Identify which cell holds the provided text, then report its [X, Y] central coordinate. 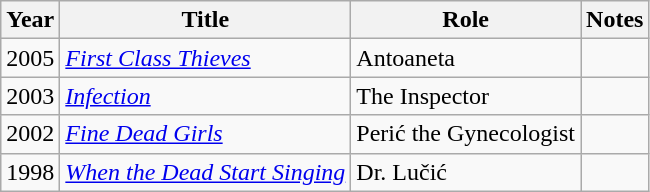
Role [466, 20]
Infection [206, 96]
2003 [30, 96]
Year [30, 20]
Notes [615, 20]
The Inspector [466, 96]
Title [206, 20]
Perić the Gynecologist [466, 134]
First Class Thieves [206, 58]
Fine Dead Girls [206, 134]
Antoaneta [466, 58]
1998 [30, 172]
2005 [30, 58]
Dr. Lučić [466, 172]
2002 [30, 134]
When the Dead Start Singing [206, 172]
